Detect which cell encompasses the target text, then output its (X, Y) center coordinate. 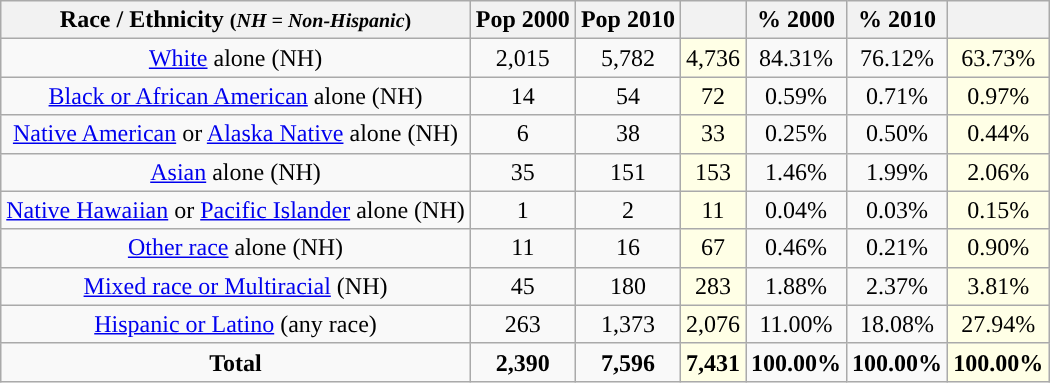
1.88% (796, 286)
180 (628, 286)
0.04% (796, 210)
1,373 (628, 324)
White alone (NH) (236, 58)
2,076 (712, 324)
38 (628, 134)
0.21% (898, 248)
14 (522, 96)
153 (712, 172)
% 2000 (796, 20)
0.59% (796, 96)
6 (522, 134)
76.12% (898, 58)
Other race alone (NH) (236, 248)
63.73% (998, 58)
0.44% (998, 134)
Pop 2000 (522, 20)
11.00% (796, 324)
2,015 (522, 58)
33 (712, 134)
Asian alone (NH) (236, 172)
7,596 (628, 362)
84.31% (796, 58)
54 (628, 96)
2.06% (998, 172)
1.99% (898, 172)
67 (712, 248)
0.25% (796, 134)
2.37% (898, 286)
Native American or Alaska Native alone (NH) (236, 134)
283 (712, 286)
2,390 (522, 362)
1.46% (796, 172)
0.90% (998, 248)
Native Hawaiian or Pacific Islander alone (NH) (236, 210)
18.08% (898, 324)
0.97% (998, 96)
Hispanic or Latino (any race) (236, 324)
Race / Ethnicity (NH = Non-Hispanic) (236, 20)
45 (522, 286)
2 (628, 210)
Total (236, 362)
0.46% (796, 248)
263 (522, 324)
Mixed race or Multiracial (NH) (236, 286)
Black or African American alone (NH) (236, 96)
151 (628, 172)
% 2010 (898, 20)
5,782 (628, 58)
72 (712, 96)
27.94% (998, 324)
1 (522, 210)
7,431 (712, 362)
Pop 2010 (628, 20)
0.03% (898, 210)
16 (628, 248)
3.81% (998, 286)
4,736 (712, 58)
0.71% (898, 96)
35 (522, 172)
0.15% (998, 210)
0.50% (898, 134)
